Determine the (x, y) coordinate at the center of the cell enclosing the given text.  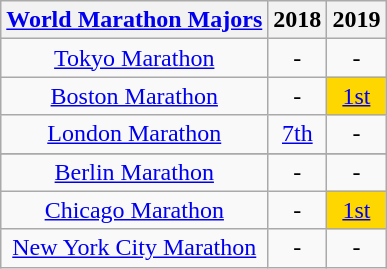
Berlin Marathon (134, 172)
World Marathon Majors (134, 20)
Boston Marathon (134, 96)
Chicago Marathon (134, 210)
Tokyo Marathon (134, 58)
London Marathon (134, 134)
2018 (298, 20)
New York City Marathon (134, 248)
7th (298, 134)
2019 (356, 20)
